Find where the given text appears and provide that cell's center as [X, Y] coordinate. 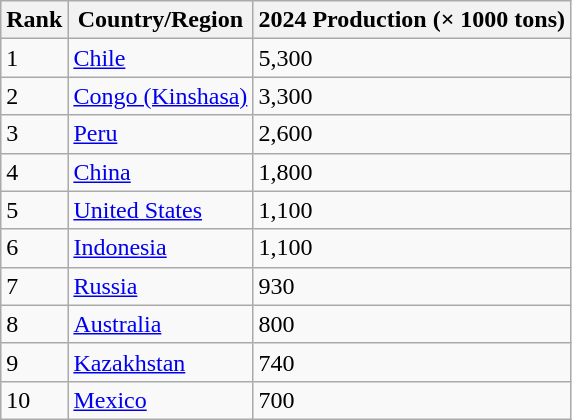
2024 Production (× 1000 tons) [412, 20]
8 [34, 324]
740 [412, 362]
9 [34, 362]
China [160, 172]
2 [34, 96]
700 [412, 400]
2,600 [412, 134]
930 [412, 286]
Peru [160, 134]
Congo (Kinshasa) [160, 96]
Russia [160, 286]
10 [34, 400]
United States [160, 210]
Indonesia [160, 248]
3,300 [412, 96]
800 [412, 324]
Country/Region [160, 20]
7 [34, 286]
Mexico [160, 400]
Kazakhstan [160, 362]
Chile [160, 58]
4 [34, 172]
5 [34, 210]
3 [34, 134]
6 [34, 248]
Rank [34, 20]
1,800 [412, 172]
Australia [160, 324]
5,300 [412, 58]
1 [34, 58]
